Detect which cell encompasses the target text, then output its [x, y] center coordinate. 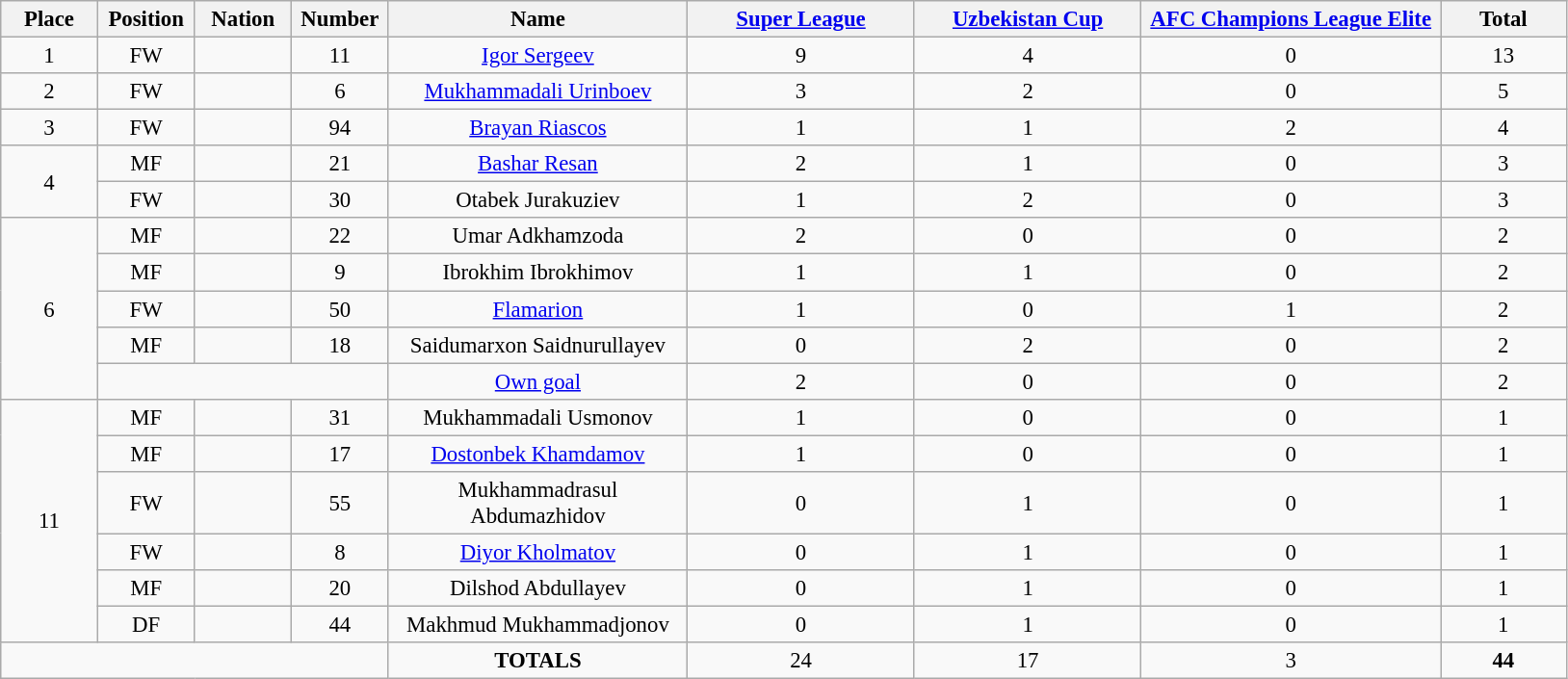
Diyor Kholmatov [537, 552]
30 [341, 200]
Ibrokhim Ibrokhimov [537, 273]
Uzbekistan Cup [1028, 19]
Total [1504, 19]
31 [341, 417]
Brayan Riascos [537, 128]
Flamarion [537, 309]
Place [50, 19]
Nation [243, 19]
Umar Adkhamzoda [537, 236]
21 [341, 164]
8 [341, 552]
DF [146, 624]
Mukhammadrasul Abdumazhidov [537, 503]
Otabek Jurakuziev [537, 200]
AFC Champions League Elite [1291, 19]
Igor Sergeev [537, 56]
50 [341, 309]
24 [801, 661]
Makhmud Mukhammadjonov [537, 624]
55 [341, 503]
Dostonbek Khamdamov [537, 454]
Super League [801, 19]
Bashar Resan [537, 164]
20 [341, 588]
Saidumarxon Saidnurullayev [537, 345]
Mukhammadali Urinboev [537, 91]
Position [146, 19]
Number [341, 19]
13 [1504, 56]
Dilshod Abdullayev [537, 588]
5 [1504, 91]
Name [537, 19]
Mukhammadali Usmonov [537, 417]
22 [341, 236]
94 [341, 128]
TOTALS [537, 661]
Own goal [537, 381]
18 [341, 345]
